Pinpoint the cell where the given text exists, returning its (X, Y) midpoint coordinate. 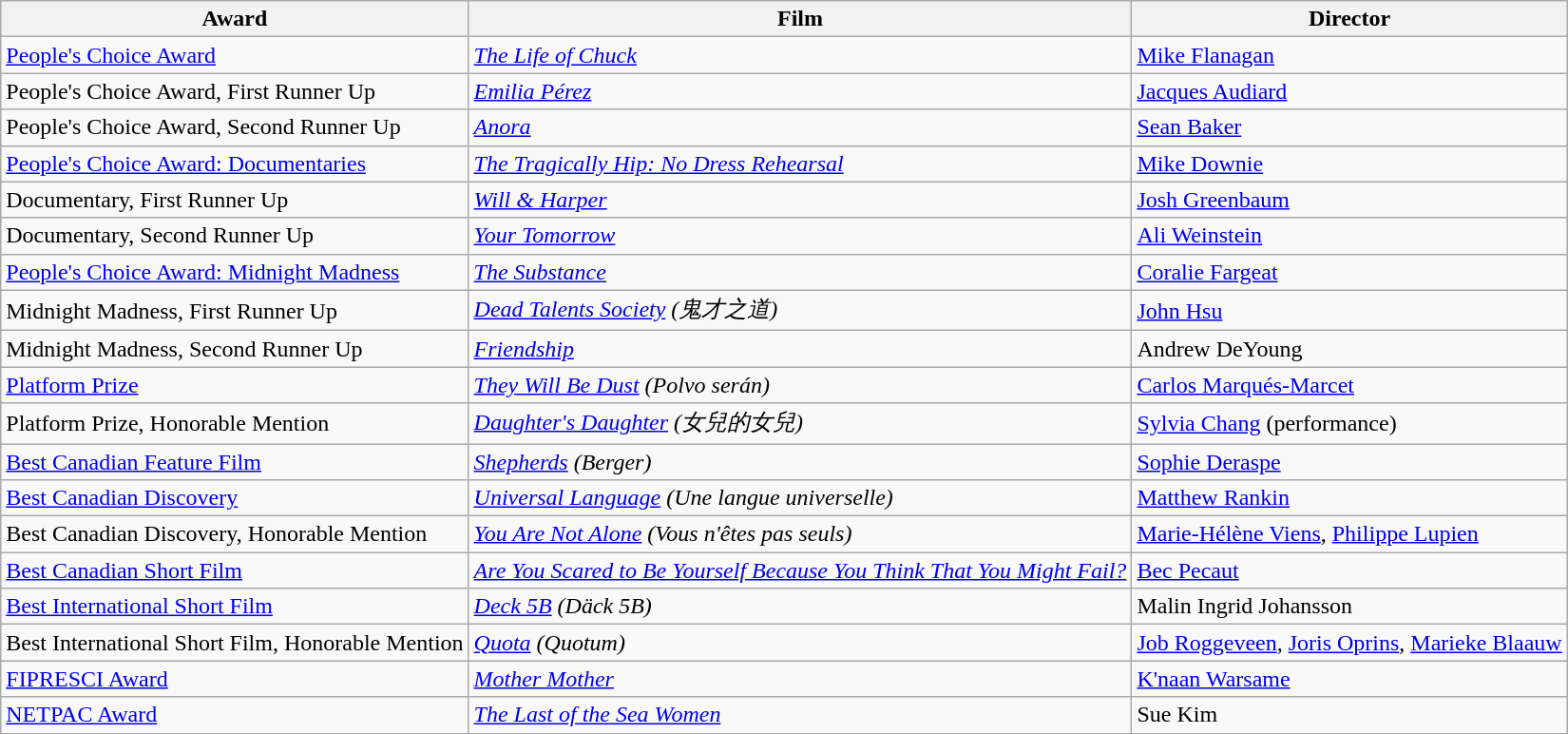
The Substance (800, 272)
Mike Flanagan (1349, 55)
Coralie Fargeat (1349, 272)
Emilia Pérez (800, 91)
Carlos Marqués-Marcet (1349, 385)
Marie-Hélène Viens, Philippe Lupien (1349, 534)
Sylvia Chang (performance) (1349, 424)
You Are Not Alone (Vous n'êtes pas seuls) (800, 534)
Best Canadian Discovery, Honorable Mention (235, 534)
Mother Mother (800, 679)
Your Tomorrow (800, 236)
FIPRESCI Award (235, 679)
Platform Prize, Honorable Mention (235, 424)
They Will Be Dust (Polvo serán) (800, 385)
Friendship (800, 349)
Daughter's Daughter (女兒的女兒) (800, 424)
The Tragically Hip: No Dress Rehearsal (800, 164)
Malin Ingrid Johansson (1349, 607)
Universal Language (Une langue universelle) (800, 498)
People's Choice Award, Second Runner Up (235, 127)
Best Canadian Short Film (235, 570)
Deck 5B (Däck 5B) (800, 607)
People's Choice Award (235, 55)
Midnight Madness, First Runner Up (235, 310)
Jacques Audiard (1349, 91)
Will & Harper (800, 200)
Best International Short Film (235, 607)
Matthew Rankin (1349, 498)
John Hsu (1349, 310)
Midnight Madness, Second Runner Up (235, 349)
Documentary, First Runner Up (235, 200)
Best Canadian Feature Film (235, 461)
Sue Kim (1349, 715)
People's Choice Award: Midnight Madness (235, 272)
Director (1349, 19)
Documentary, Second Runner Up (235, 236)
Ali Weinstein (1349, 236)
Are You Scared to Be Yourself Because You Think That You Might Fail? (800, 570)
Best Canadian Discovery (235, 498)
Platform Prize (235, 385)
The Last of the Sea Women (800, 715)
Film (800, 19)
Andrew DeYoung (1349, 349)
People's Choice Award: Documentaries (235, 164)
NETPAC Award (235, 715)
Best International Short Film, Honorable Mention (235, 643)
Sean Baker (1349, 127)
Josh Greenbaum (1349, 200)
Mike Downie (1349, 164)
Anora (800, 127)
K'naan Warsame (1349, 679)
Dead Talents Society (鬼才之道) (800, 310)
Bec Pecaut (1349, 570)
Award (235, 19)
Job Roggeveen, Joris Oprins, Marieke Blaauw (1349, 643)
The Life of Chuck (800, 55)
Shepherds (Berger) (800, 461)
Sophie Deraspe (1349, 461)
Quota (Quotum) (800, 643)
People's Choice Award, First Runner Up (235, 91)
